Detect which cell encompasses the target text, then output its (x, y) center coordinate. 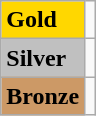
Gold (43, 20)
Bronze (43, 96)
Silver (43, 58)
